Find where the given text appears and provide that cell's center as [x, y] coordinate. 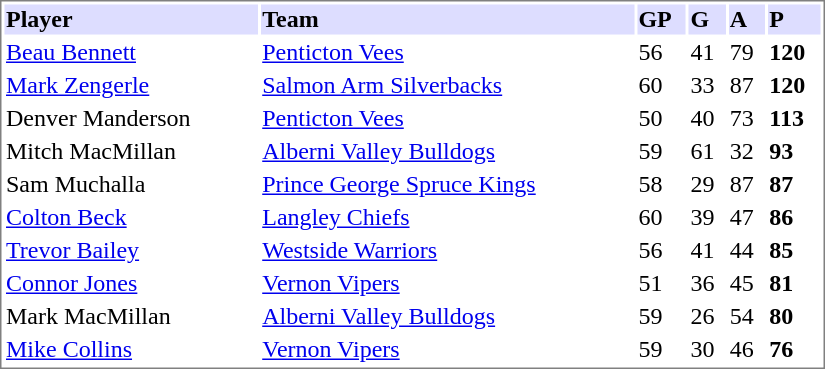
Mark MacMillan [130, 317]
G [707, 19]
93 [794, 151]
54 [746, 317]
A [746, 19]
Langley Chiefs [448, 217]
Denver Manderson [130, 119]
33 [707, 85]
Trevor Bailey [130, 251]
46 [746, 349]
Salmon Arm Silverbacks [448, 85]
45 [746, 283]
58 [662, 185]
Mark Zengerle [130, 85]
51 [662, 283]
29 [707, 185]
76 [794, 349]
Sam Muchalla [130, 185]
Player [130, 19]
Mike Collins [130, 349]
Connor Jones [130, 283]
36 [707, 283]
50 [662, 119]
81 [794, 283]
32 [746, 151]
P [794, 19]
85 [794, 251]
113 [794, 119]
Team [448, 19]
61 [707, 151]
40 [707, 119]
Beau Bennett [130, 53]
80 [794, 317]
39 [707, 217]
Prince George Spruce Kings [448, 185]
Colton Beck [130, 217]
73 [746, 119]
47 [746, 217]
30 [707, 349]
79 [746, 53]
86 [794, 217]
Mitch MacMillan [130, 151]
26 [707, 317]
Westside Warriors [448, 251]
44 [746, 251]
GP [662, 19]
